Search for the cell housing the specified text and yield its (X, Y) center coordinate. 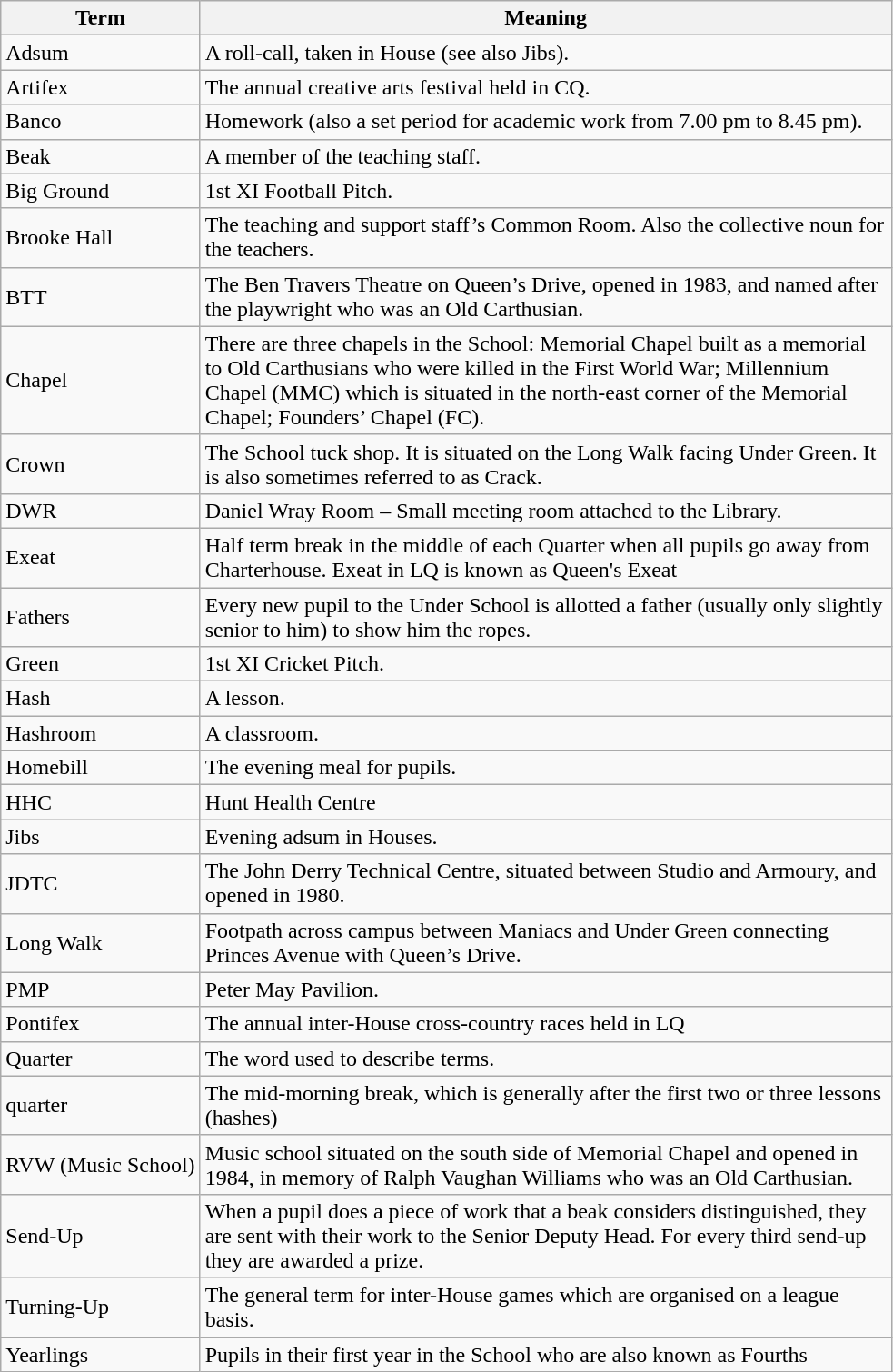
Homebill (100, 768)
1st XI Cricket Pitch. (545, 664)
The annual inter-House cross-country races held in LQ (545, 1024)
Long Walk (100, 943)
Exeat (100, 558)
Green (100, 664)
quarter (100, 1105)
Hash (100, 699)
The word used to describe terms. (545, 1059)
Big Ground (100, 191)
Daniel Wray Room – Small meeting room attached to the Library. (545, 511)
Beak (100, 156)
A lesson. (545, 699)
Term (100, 18)
Half term break in the middle of each Quarter when all pupils go away from Charterhouse. Exeat in LQ is known as Queen's Exeat (545, 558)
The general term for inter-House games which are organised on a league basis. (545, 1307)
Pupils in their first year in the School who are also known as Fourths (545, 1355)
Quarter (100, 1059)
Adsum (100, 53)
BTT (100, 296)
Banco (100, 122)
Yearlings (100, 1355)
PMP (100, 989)
Crown (100, 463)
Homework (also a set period for academic work from 7.00 pm to 8.45 pm). (545, 122)
Footpath across campus between Maniacs and Under Green connecting Princes Avenue with Queen’s Drive. (545, 943)
The annual creative arts festival held in CQ. (545, 87)
Pontifex (100, 1024)
Every new pupil to the Under School is allotted a father (usually only slightly senior to him) to show him the ropes. (545, 616)
RVW (Music School) (100, 1165)
The teaching and support staff’s Common Room. Also the collective noun for the teachers. (545, 238)
The John Derry Technical Centre, situated between Studio and Armoury, and opened in 1980. (545, 883)
Meaning (545, 18)
A roll-call, taken in House (see also Jibs). (545, 53)
Turning-Up (100, 1307)
Jibs (100, 837)
A classroom. (545, 733)
Chapel (100, 380)
Artifex (100, 87)
1st XI Football Pitch. (545, 191)
Hunt Health Centre (545, 802)
Fathers (100, 616)
Music school situated on the south side of Memorial Chapel and opened in 1984, in memory of Ralph Vaughan Williams who was an Old Carthusian. (545, 1165)
Brooke Hall (100, 238)
The evening meal for pupils. (545, 768)
Peter May Pavilion. (545, 989)
The School tuck shop. It is situated on the Long Walk facing Under Green. It is also sometimes referred to as Crack. (545, 463)
DWR (100, 511)
JDTC (100, 883)
A member of the teaching staff. (545, 156)
HHC (100, 802)
Evening adsum in Houses. (545, 837)
The mid-morning break, which is generally after the first two or three lessons (hashes) (545, 1105)
Hashroom (100, 733)
The Ben Travers Theatre on Queen’s Drive, opened in 1983, and named after the playwright who was an Old Carthusian. (545, 296)
Send-Up (100, 1236)
